Find where the given text appears and provide that cell's center as (x, y) coordinate. 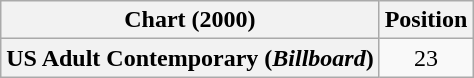
US Adult Contemporary (Billboard) (190, 58)
Chart (2000) (190, 20)
Position (426, 20)
23 (426, 58)
